Find where the given text appears and provide that cell's center as [X, Y] coordinate. 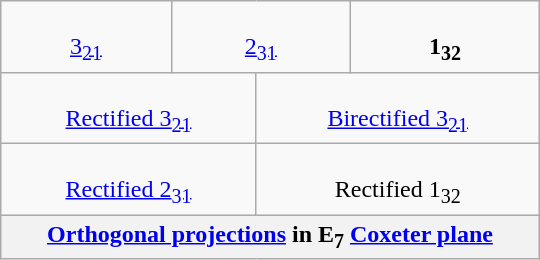
231 [260, 36]
Rectified 132 [398, 178]
Rectified 231 [129, 178]
Orthogonal projections in E7 Coxeter plane [270, 237]
Rectified 321 [129, 108]
321 [86, 36]
132 [446, 36]
Birectified 321 [398, 108]
